Determine the (x, y) coordinate at the center of the cell enclosing the given text.  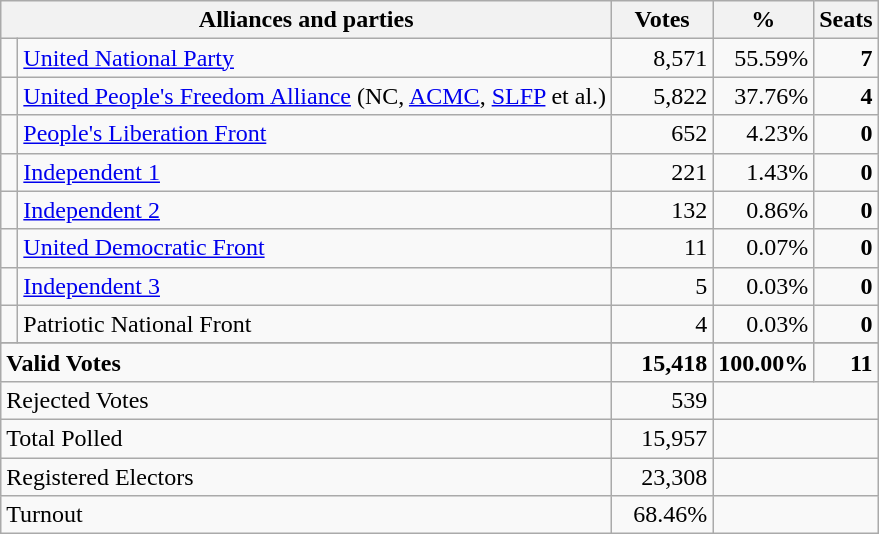
Patriotic National Front (315, 324)
Alliances and parties (306, 20)
Independent 3 (315, 286)
Votes (662, 20)
5 (662, 286)
0.86% (764, 210)
United National Party (315, 58)
15,957 (662, 438)
221 (662, 172)
Turnout (306, 515)
Registered Electors (306, 477)
United People's Freedom Alliance (NC, ACMC, SLFP et al.) (315, 96)
Independent 2 (315, 210)
United Democratic Front (315, 248)
55.59% (764, 58)
People's Liberation Front (315, 134)
15,418 (662, 362)
% (764, 20)
23,308 (662, 477)
Independent 1 (315, 172)
8,571 (662, 58)
Valid Votes (306, 362)
4.23% (764, 134)
Total Polled (306, 438)
652 (662, 134)
539 (662, 400)
7 (846, 58)
132 (662, 210)
68.46% (662, 515)
37.76% (764, 96)
Seats (846, 20)
0.07% (764, 248)
5,822 (662, 96)
100.00% (764, 362)
Rejected Votes (306, 400)
1.43% (764, 172)
